Detect which cell encompasses the target text, then output its [X, Y] center coordinate. 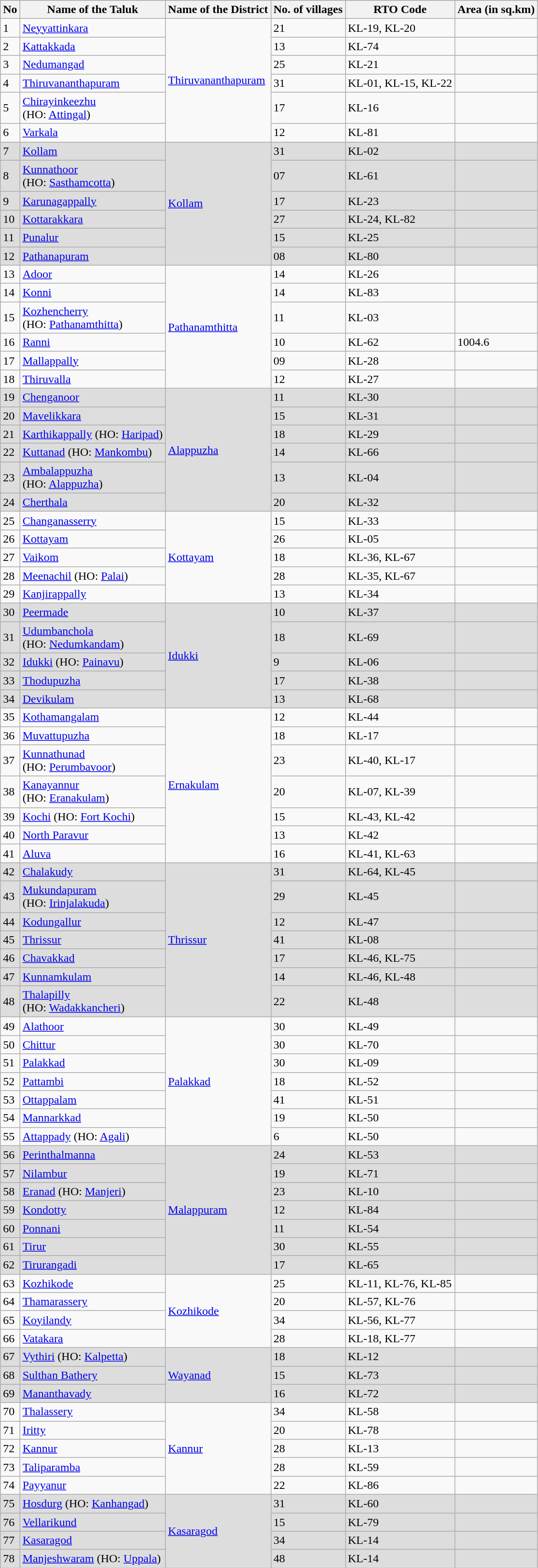
KL-02 [400, 151]
57 [10, 1173]
74 [10, 1485]
Iritty [93, 1430]
KL-37 [400, 613]
KL-19, KL-20 [400, 28]
Manjeshwaram (HO: Uppala) [93, 1559]
KL-16 [400, 108]
Chavakkad [93, 958]
KL-38 [400, 681]
Kunnathoor(HO: Sasthamcotta) [93, 176]
Adoor [93, 274]
5 [10, 108]
4 [10, 83]
Hosdurg (HO: Kanhangad) [93, 1503]
1004.6 [496, 342]
KL-42 [400, 835]
Kanjirappally [93, 594]
Kuttanad (HO: Mankombu) [93, 452]
KL-46, KL-75 [400, 958]
Kodungallur [93, 922]
Kondotty [93, 1210]
KL-58 [400, 1412]
Kozhencherry(HO: Pathanamthitta) [93, 317]
KL-71 [400, 1173]
Kochi (HO: Fort Kochi) [93, 817]
66 [10, 1338]
40 [10, 835]
KL-59 [400, 1467]
KL-56, KL-77 [400, 1320]
Idukki [218, 656]
38 [10, 792]
Mannarkkad [93, 1118]
37 [10, 760]
Eranad (HO: Manjeri) [93, 1191]
59 [10, 1210]
Mananthavady [93, 1393]
Muvattupuzha [93, 736]
Devikulam [93, 699]
Alappuzha [218, 450]
KL-43, KL-42 [400, 817]
7 [10, 151]
KL-81 [400, 133]
3 [10, 65]
Kothamangalam [93, 717]
Tirur [93, 1247]
KL-54 [400, 1228]
64 [10, 1302]
Vatakara [93, 1338]
54 [10, 1118]
Alathoor [93, 1026]
KL-12 [400, 1357]
KL-45 [400, 896]
KL-83 [400, 293]
33 [10, 681]
KL-10 [400, 1191]
Vellarikund [93, 1522]
78 [10, 1559]
KL-48 [400, 1001]
07 [308, 176]
Area (in sq.km) [496, 10]
53 [10, 1100]
KL-29 [400, 434]
Kattakkada [93, 46]
52 [10, 1081]
51 [10, 1063]
45 [10, 940]
KL-21 [400, 65]
Vaikom [93, 557]
KL-41, KL-63 [400, 853]
Koyilandy [93, 1320]
North Paravur [93, 835]
No. of villages [308, 10]
KL-84 [400, 1210]
08 [308, 256]
KL-69 [400, 638]
KL-27 [400, 379]
61 [10, 1247]
Nilambur [93, 1173]
32 [10, 662]
Perinthalmanna [93, 1155]
KL-44 [400, 717]
Varkala [93, 133]
Kunnamkulam [93, 977]
KL-28 [400, 361]
Ambalappuzha(HO: Alappuzha) [93, 477]
KL-78 [400, 1430]
KL-11, KL-76, KL-85 [400, 1283]
KL-07, KL-39 [400, 792]
75 [10, 1503]
Punalur [93, 237]
2 [10, 46]
KL-57, KL-76 [400, 1302]
Peermade [93, 613]
63 [10, 1283]
Neyyattinkara [93, 28]
KL-36, KL-67 [400, 557]
49 [10, 1026]
Pathanamthitta [218, 327]
Malappuram [218, 1210]
KL-13 [400, 1448]
35 [10, 717]
KL-18, KL-77 [400, 1338]
KL-86 [400, 1485]
KL-73 [400, 1375]
KL-60 [400, 1503]
Udumbanchola(HO: Nedumkandam) [93, 638]
62 [10, 1265]
Thodupuzha [93, 681]
65 [10, 1320]
KL-08 [400, 940]
55 [10, 1136]
RTO Code [400, 10]
67 [10, 1357]
69 [10, 1393]
KL-47 [400, 922]
8 [10, 176]
60 [10, 1228]
56 [10, 1155]
Kanayannur(HO: Eranakulam) [93, 792]
KL-34 [400, 594]
47 [10, 977]
KL-74 [400, 46]
KL-55 [400, 1247]
Pattambi [93, 1081]
Mallappally [93, 361]
Chittur [93, 1045]
Thalapilly(HO: Wadakkancheri) [93, 1001]
Ranni [93, 342]
77 [10, 1541]
Chalakudy [93, 872]
Mavelikkara [93, 416]
Ottappalam [93, 1100]
Cherthala [93, 502]
Ernakulam [218, 785]
KL-26 [400, 274]
Thamarassery [93, 1302]
Name of the District [218, 10]
76 [10, 1522]
58 [10, 1191]
39 [10, 817]
Idukki (HO: Painavu) [93, 662]
Chirayinkeezhu(HO: Attingal) [93, 108]
Nedumangad [93, 65]
KL-23 [400, 201]
72 [10, 1448]
44 [10, 922]
Thalassery [93, 1412]
KL-62 [400, 342]
KL-49 [400, 1026]
68 [10, 1375]
KL-35, KL-67 [400, 575]
KL-66 [400, 452]
Sulthan Bathery [93, 1375]
Chenganoor [93, 397]
Ponnani [93, 1228]
Thiruvalla [93, 379]
KL-53 [400, 1155]
KL-80 [400, 256]
KL-25 [400, 237]
Pathanapuram [93, 256]
Vythiri (HO: Kalpetta) [93, 1357]
Karunagappally [93, 201]
KL-30 [400, 397]
Wayanad [218, 1375]
Payyanur [93, 1485]
Kottarakkara [93, 219]
Aluva [93, 853]
KL-04 [400, 477]
73 [10, 1467]
KL-05 [400, 539]
KL-65 [400, 1265]
KL-09 [400, 1063]
No [10, 10]
KL-46, KL-48 [400, 977]
Mukundapuram(HO: Irinjalakuda) [93, 896]
Meenachil (HO: Palai) [93, 575]
KL-17 [400, 736]
1 [10, 28]
KL-72 [400, 1393]
Attappady (HO: Agali) [93, 1136]
KL-40, KL-17 [400, 760]
70 [10, 1412]
KL-70 [400, 1045]
Name of the Taluk [93, 10]
Taliparamba [93, 1467]
50 [10, 1045]
KL-31 [400, 416]
36 [10, 736]
KL-24, KL-82 [400, 219]
71 [10, 1430]
46 [10, 958]
KL-52 [400, 1081]
KL-64, KL-45 [400, 872]
Konni [93, 293]
KL-61 [400, 176]
09 [308, 361]
Karthikappally (HO: Haripad) [93, 434]
43 [10, 896]
Kunnathunad(HO: Perumbavoor) [93, 760]
Tirurangadi [93, 1265]
Changanasserry [93, 520]
KL-06 [400, 662]
KL-33 [400, 520]
KL-51 [400, 1100]
KL-68 [400, 699]
KL-03 [400, 317]
KL-01, KL-15, KL-22 [400, 83]
42 [10, 872]
KL-32 [400, 502]
KL-79 [400, 1522]
